Detect which cell encompasses the target text, then output its [X, Y] center coordinate. 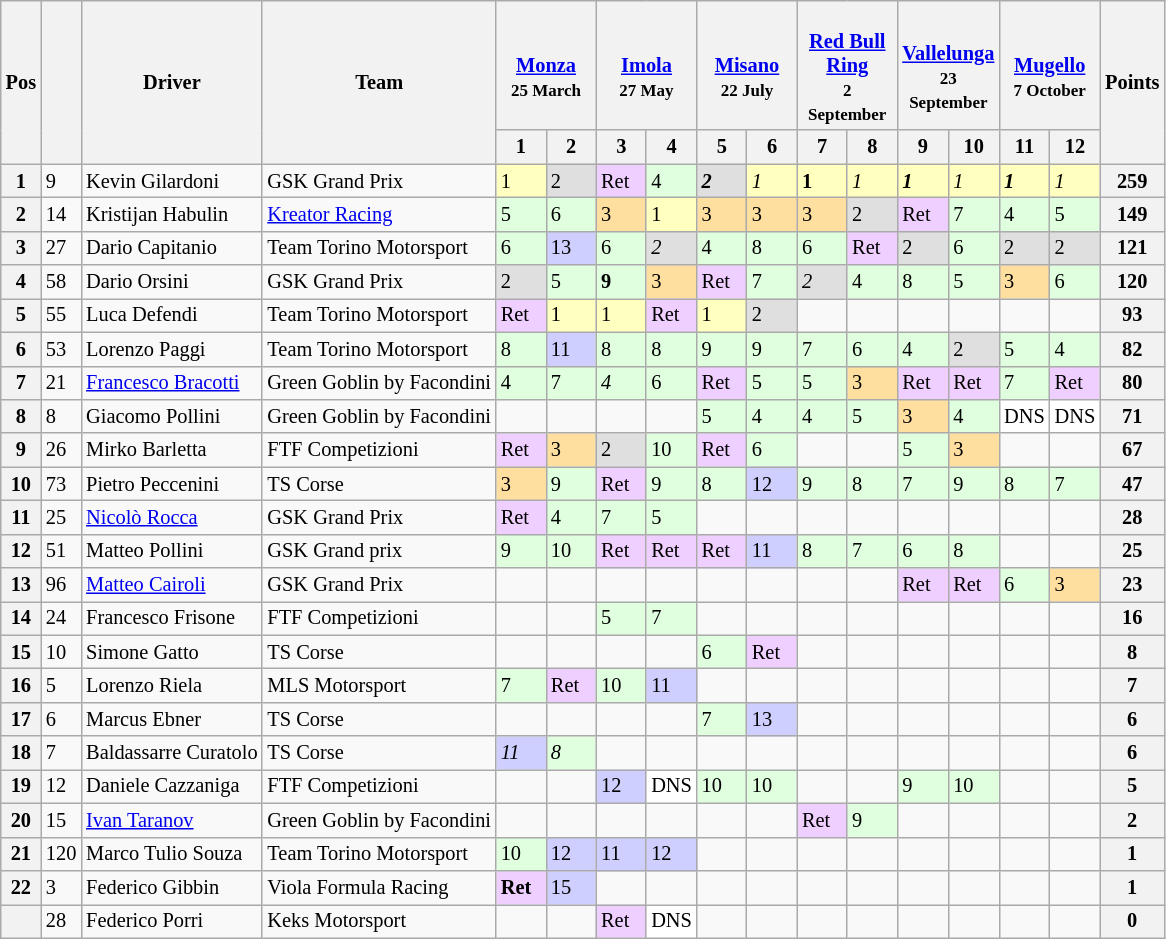
Pietro Peccenini [172, 484]
26 [61, 450]
82 [1132, 349]
Vallelunga23 September [948, 65]
Pos [21, 82]
Dario Capitanio [172, 248]
71 [1132, 416]
149 [1132, 214]
17 [21, 719]
Ivan Taranov [172, 820]
Matteo Cairoli [172, 585]
121 [1132, 248]
Imola27 May [646, 65]
24 [61, 618]
Luca Defendi [172, 315]
Federico Porri [172, 921]
Matteo Pollini [172, 551]
80 [1132, 383]
Baldassarre Curatolo [172, 753]
73 [61, 484]
23 [1132, 585]
Nicolò Rocca [172, 517]
MLS Motorsport [378, 685]
Lorenzo Riela [172, 685]
93 [1132, 315]
47 [1132, 484]
Kevin Gilardoni [172, 181]
Points [1132, 82]
Dario Orsini [172, 282]
Simone Gatto [172, 652]
Red Bull Ring2 September [847, 65]
51 [61, 551]
55 [61, 315]
Misano22 July [747, 65]
20 [21, 820]
Monza25 March [546, 65]
0 [1132, 921]
Viola Formula Racing [378, 887]
19 [21, 786]
Lorenzo Paggi [172, 349]
Driver [172, 82]
Francesco Bracotti [172, 383]
18 [21, 753]
Keks Motorsport [378, 921]
96 [61, 585]
Team [378, 82]
259 [1132, 181]
Mugello7 October [1050, 65]
Mirko Barletta [172, 450]
GSK Grand prix [378, 551]
Kristijan Habulin [172, 214]
22 [21, 887]
Daniele Cazzaniga [172, 786]
Kreator Racing [378, 214]
67 [1132, 450]
Giacomo Pollini [172, 416]
Marco Tulio Souza [172, 854]
Francesco Frisone [172, 618]
27 [61, 248]
58 [61, 282]
Federico Gibbin [172, 887]
53 [61, 349]
Marcus Ebner [172, 719]
